Detect which cell encompasses the target text, then output its [X, Y] center coordinate. 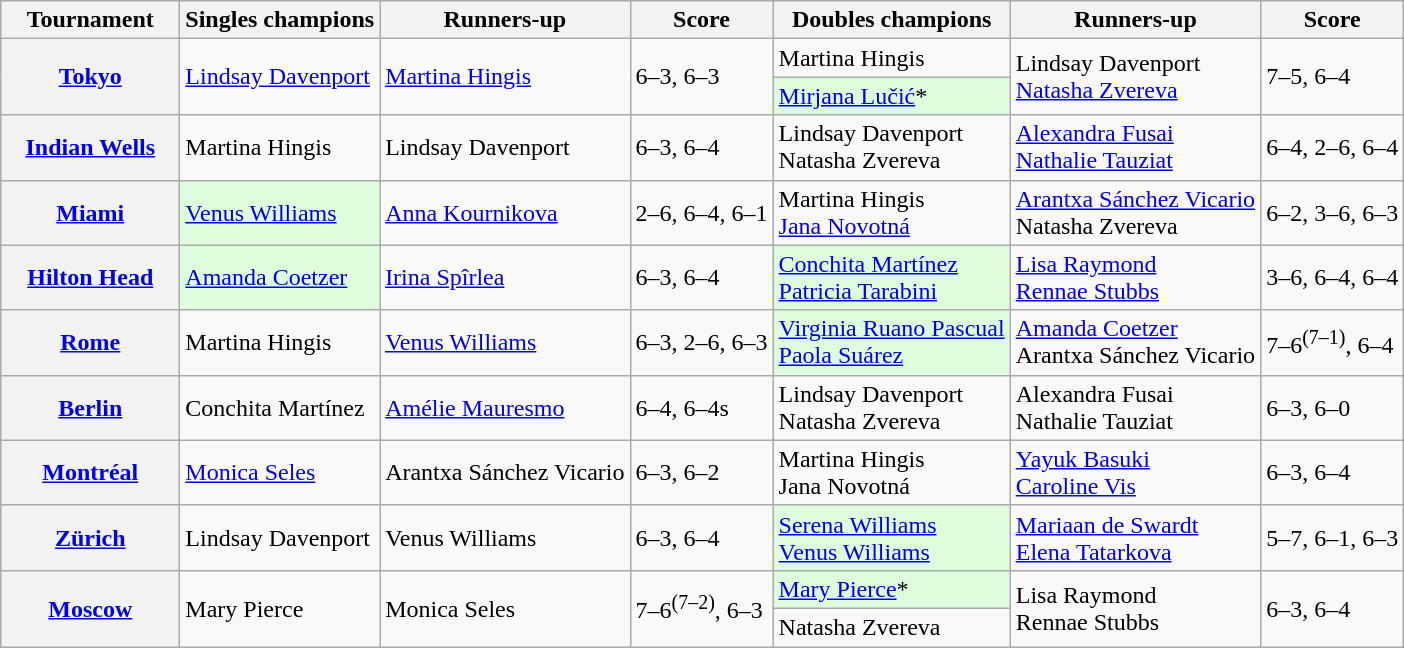
Natasha Zvereva [892, 627]
Anna Kournikova [505, 212]
6–4, 6–4s [702, 408]
7–6(7–1), 6–4 [1332, 342]
Montréal [90, 472]
Rome [90, 342]
6–4, 2–6, 6–4 [1332, 148]
Conchita Martínez [280, 408]
7–5, 6–4 [1332, 77]
Amélie Mauresmo [505, 408]
Miami [90, 212]
Indian Wells [90, 148]
Singles champions [280, 20]
Doubles champions [892, 20]
3–6, 6–4, 6–4 [1332, 278]
Mary Pierce [280, 608]
Hilton Head [90, 278]
Conchita Martínez Patricia Tarabini [892, 278]
Serena Williams Venus Williams [892, 538]
6–3, 2–6, 6–3 [702, 342]
Arantxa Sánchez Vicario Natasha Zvereva [1135, 212]
7–6(7–2), 6–3 [702, 608]
2–6, 6–4, 6–1 [702, 212]
6–3, 6–0 [1332, 408]
Zürich [90, 538]
Virginia Ruano Pascual Paola Suárez [892, 342]
6–3, 6–2 [702, 472]
6–2, 3–6, 6–3 [1332, 212]
5–7, 6–1, 6–3 [1332, 538]
Mirjana Lučić* [892, 96]
Irina Spîrlea [505, 278]
Berlin [90, 408]
Arantxa Sánchez Vicario [505, 472]
Mary Pierce* [892, 589]
Amanda Coetzer [280, 278]
Amanda Coetzer Arantxa Sánchez Vicario [1135, 342]
6–3, 6–3 [702, 77]
Tournament [90, 20]
Moscow [90, 608]
Yayuk Basuki Caroline Vis [1135, 472]
Mariaan de Swardt Elena Tatarkova [1135, 538]
Tokyo [90, 77]
